For the text-containing cell, return its midpoint in [X, Y] coordinate format. 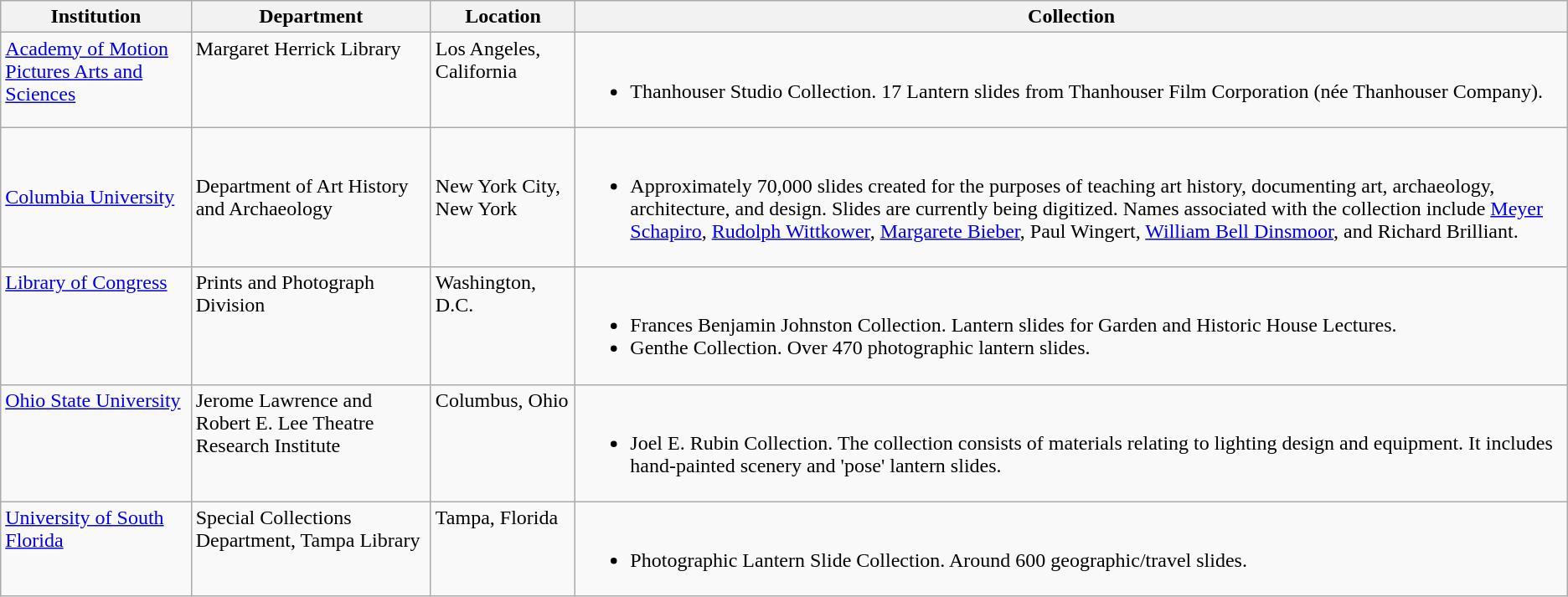
Ohio State University [95, 443]
Prints and Photograph Division [311, 326]
Collection [1071, 17]
Library of Congress [95, 326]
Washington, D.C. [503, 326]
Columbus, Ohio [503, 443]
Institution [95, 17]
Thanhouser Studio Collection. 17 Lantern slides from Thanhouser Film Corporation (née Thanhouser Company). [1071, 80]
Margaret Herrick Library [311, 80]
Los Angeles, California [503, 80]
University of South Florida [95, 549]
Tampa, Florida [503, 549]
Frances Benjamin Johnston Collection. Lantern slides for Garden and Historic House Lectures.Genthe Collection. Over 470 photographic lantern slides. [1071, 326]
Columbia University [95, 198]
Jerome Lawrence and Robert E. Lee Theatre Research Institute [311, 443]
Academy of Motion Pictures Arts and Sciences [95, 80]
New York City, New York [503, 198]
Special Collections Department, Tampa Library [311, 549]
Photographic Lantern Slide Collection. Around 600 geographic/travel slides. [1071, 549]
Department of Art History and Archaeology [311, 198]
Department [311, 17]
Location [503, 17]
